Search for the cell housing the specified text and yield its (x, y) center coordinate. 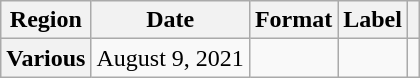
Format (293, 20)
Region (46, 20)
August 9, 2021 (170, 58)
Date (170, 20)
Various (46, 58)
Label (373, 20)
